Return the [X, Y] coordinate for the center point of the cell that contains the specified text.  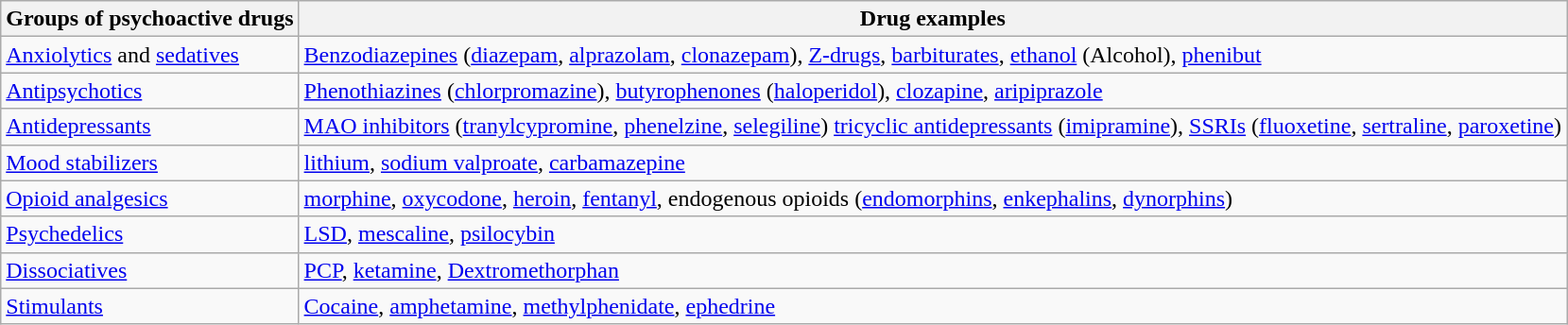
Psychedelics [149, 234]
Opioid analgesics [149, 198]
Cocaine, amphetamine, methylphenidate, ephedrine [932, 306]
Mood stabilizers [149, 162]
LSD, mescaline, psilocybin [932, 234]
Phenothiazines (chlorpromazine), butyrophenones (haloperidol), clozapine, aripiprazole [932, 91]
MAO inhibitors (tranylcypromine, phenelzine, selegiline) tricyclic antidepressants (imipramine), SSRIs (fluoxetine, sertraline, paroxetine) [932, 127]
lithium, sodium valproate, carbamazepine [932, 162]
Drug examples [932, 19]
Antidepressants [149, 127]
Stimulants [149, 306]
Antipsychotics [149, 91]
PCP, ketamine, Dextromethorphan [932, 270]
morphine, oxycodone, heroin, fentanyl, endogenous opioids (endomorphins, enkephalins, dynorphins) [932, 198]
Dissociatives [149, 270]
Anxiolytics and sedatives [149, 55]
Groups of psychoactive drugs [149, 19]
Benzodiazepines (diazepam, alprazolam, clonazepam), Z-drugs, barbiturates, ethanol (Alcohol), phenibut [932, 55]
